Return the (X, Y) coordinate for the center point of the cell that contains the specified text.  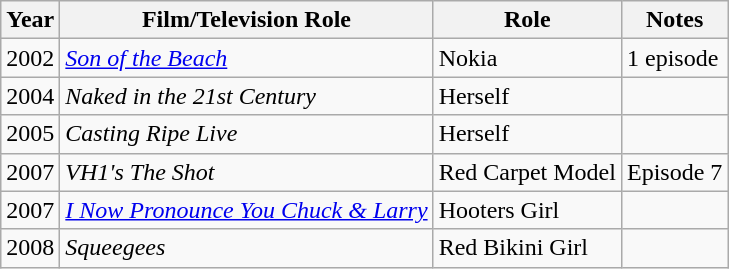
Red Bikini Girl (527, 248)
VH1's The Shot (246, 172)
Naked in the 21st Century (246, 96)
Son of the Beach (246, 58)
1 episode (674, 58)
2002 (30, 58)
2008 (30, 248)
Film/Television Role (246, 20)
Role (527, 20)
Notes (674, 20)
Hooters Girl (527, 210)
I Now Pronounce You Chuck & Larry (246, 210)
Casting Ripe Live (246, 134)
2004 (30, 96)
Episode 7 (674, 172)
2005 (30, 134)
Year (30, 20)
Squeegees (246, 248)
Nokia (527, 58)
Red Carpet Model (527, 172)
